Return the [X, Y] coordinate for the center point of the cell that contains the specified text.  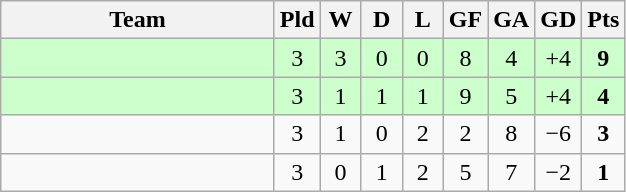
−2 [558, 172]
GF [465, 20]
Pld [297, 20]
GD [558, 20]
D [382, 20]
Pts [604, 20]
W [340, 20]
L [422, 20]
−6 [558, 134]
GA [512, 20]
Team [138, 20]
7 [512, 172]
